Extract the [X, Y] coordinate from the center of the cell holding the provided text.  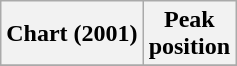
Chart (2001) [72, 34]
Peakposition [189, 34]
